Search for the cell housing the specified text and yield its [X, Y] center coordinate. 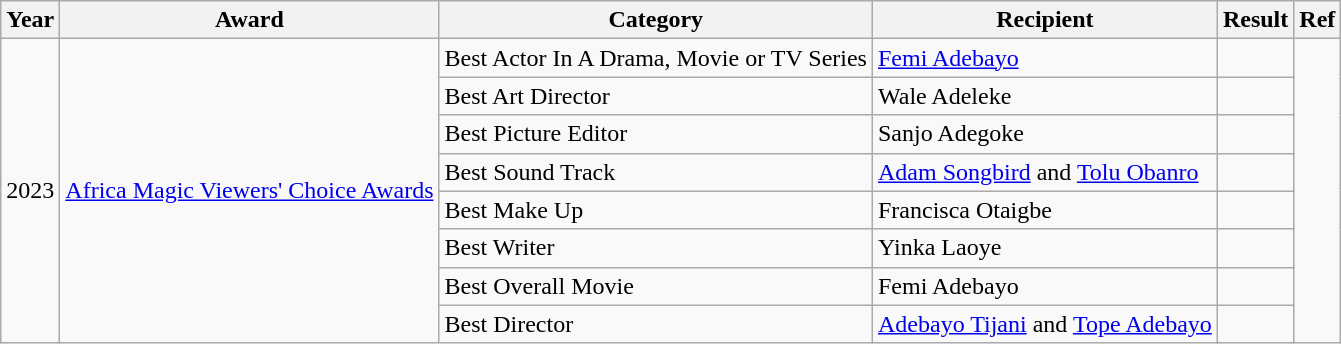
Year [30, 20]
Result [1255, 20]
Adam Songbird and Tolu Obanro [1044, 172]
Wale Adeleke [1044, 96]
Best Sound Track [656, 172]
Best Art Director [656, 96]
Best Make Up [656, 210]
Award [250, 20]
Recipient [1044, 20]
2023 [30, 191]
Adebayo Tijani and Tope Adebayo [1044, 324]
Best Director [656, 324]
Yinka Laoye [1044, 248]
Ref [1318, 20]
Best Writer [656, 248]
Sanjo Adegoke [1044, 134]
Best Picture Editor [656, 134]
Francisca Otaigbe [1044, 210]
Best Actor In A Drama, Movie or TV Series [656, 58]
Best Overall Movie [656, 286]
Africa Magic Viewers' Choice Awards [250, 191]
Category [656, 20]
